Return [x, y] of the center of cell containing provided text 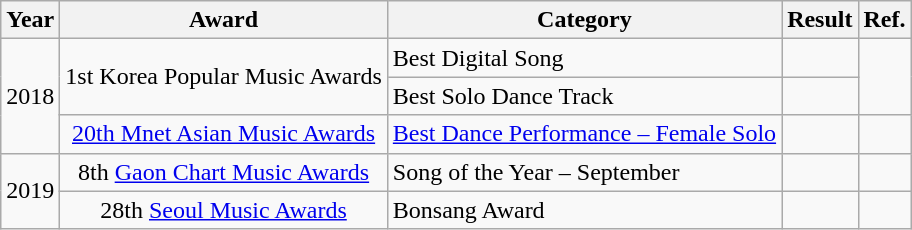
Ref. [884, 20]
Award [224, 20]
Best Solo Dance Track [584, 96]
1st Korea Popular Music Awards [224, 77]
8th Gaon Chart Music Awards [224, 172]
2019 [30, 191]
Year [30, 20]
Best Digital Song [584, 58]
2018 [30, 96]
20th Mnet Asian Music Awards [224, 134]
28th Seoul Music Awards [224, 210]
Best Dance Performance – Female Solo [584, 134]
Result [820, 20]
Song of the Year – September [584, 172]
Category [584, 20]
Bonsang Award [584, 210]
